Capture the cell that displays the provided text and extract its [X, Y] central coordinate. 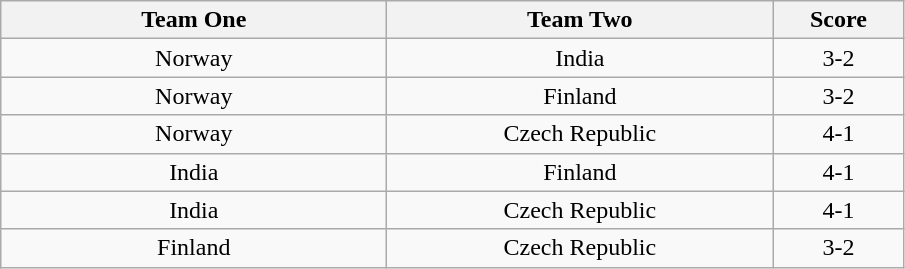
Team One [194, 20]
Score [838, 20]
Team Two [580, 20]
